Search for the cell housing the specified text and yield its (X, Y) center coordinate. 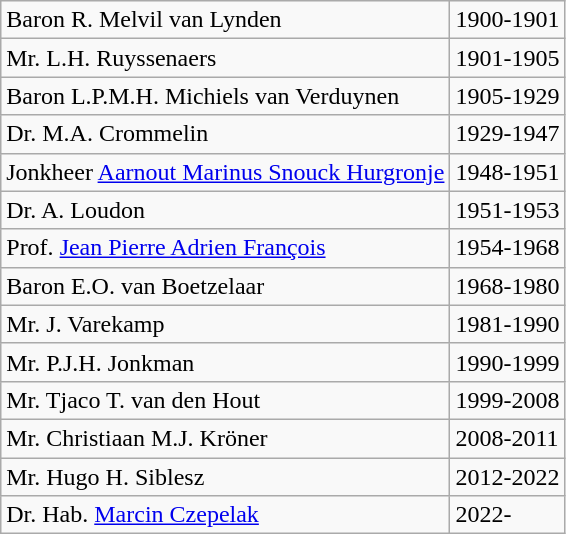
Mr. Christiaan M.J. Kröner (226, 438)
Baron R. Melvil van Lynden (226, 20)
1905-1929 (508, 96)
Mr. Hugo H. Siblesz (226, 477)
Baron L.P.M.H. Michiels van Verduynen (226, 96)
Dr. Hab. Marcin Czepelak (226, 515)
1951-1953 (508, 210)
Mr. Tjaco T. van den Hout (226, 400)
Jonkheer Aarnout Marinus Snouck Hurgronje (226, 172)
1981-1990 (508, 324)
2022- (508, 515)
Prof. Jean Pierre Adrien François (226, 248)
1900-1901 (508, 20)
Mr. P.J.H. Jonkman (226, 362)
Mr. J. Varekamp (226, 324)
1929-1947 (508, 134)
Mr. L.H. Ruyssenaers (226, 58)
1968-1980 (508, 286)
2012-2022 (508, 477)
1954-1968 (508, 248)
Dr. A. Loudon (226, 210)
1990-1999 (508, 362)
Dr. M.A. Crommelin (226, 134)
1901-1905 (508, 58)
Baron E.O. van Boetzelaar (226, 286)
2008-2011 (508, 438)
1999-2008 (508, 400)
1948-1951 (508, 172)
